Extract the (x, y) coordinate from the center of the cell holding the provided text.  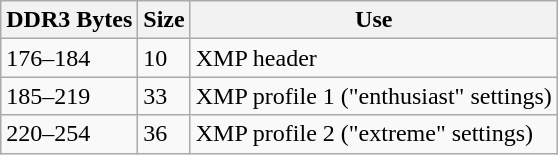
220–254 (70, 134)
XMP profile 1 ("enthusiast" settings) (374, 96)
10 (164, 58)
Size (164, 20)
185–219 (70, 96)
176–184 (70, 58)
36 (164, 134)
XMP header (374, 58)
DDR3 Bytes (70, 20)
33 (164, 96)
XMP profile 2 ("extreme" settings) (374, 134)
Use (374, 20)
